Output the [X, Y] coordinate of the center of the cell containing the given text.  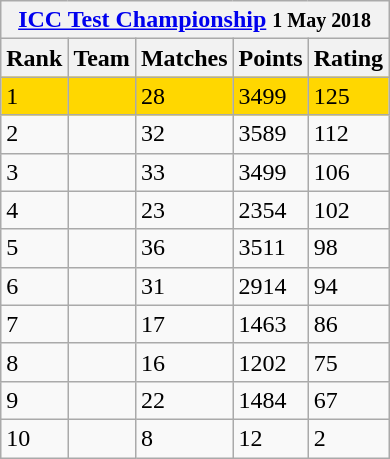
36 [184, 248]
4 [34, 210]
94 [348, 286]
6 [34, 286]
17 [184, 324]
67 [348, 400]
Matches [184, 58]
125 [348, 96]
86 [348, 324]
3 [34, 172]
106 [348, 172]
12 [270, 438]
7 [34, 324]
Points [270, 58]
Team [102, 58]
1463 [270, 324]
2354 [270, 210]
1202 [270, 362]
ICC Test Championship 1 May 2018 [195, 20]
10 [34, 438]
28 [184, 96]
23 [184, 210]
102 [348, 210]
Rank [34, 58]
75 [348, 362]
9 [34, 400]
5 [34, 248]
16 [184, 362]
3511 [270, 248]
1 [34, 96]
3589 [270, 134]
98 [348, 248]
22 [184, 400]
1484 [270, 400]
31 [184, 286]
2914 [270, 286]
112 [348, 134]
33 [184, 172]
Rating [348, 58]
32 [184, 134]
